Detect which cell encompasses the target text, then output its (x, y) center coordinate. 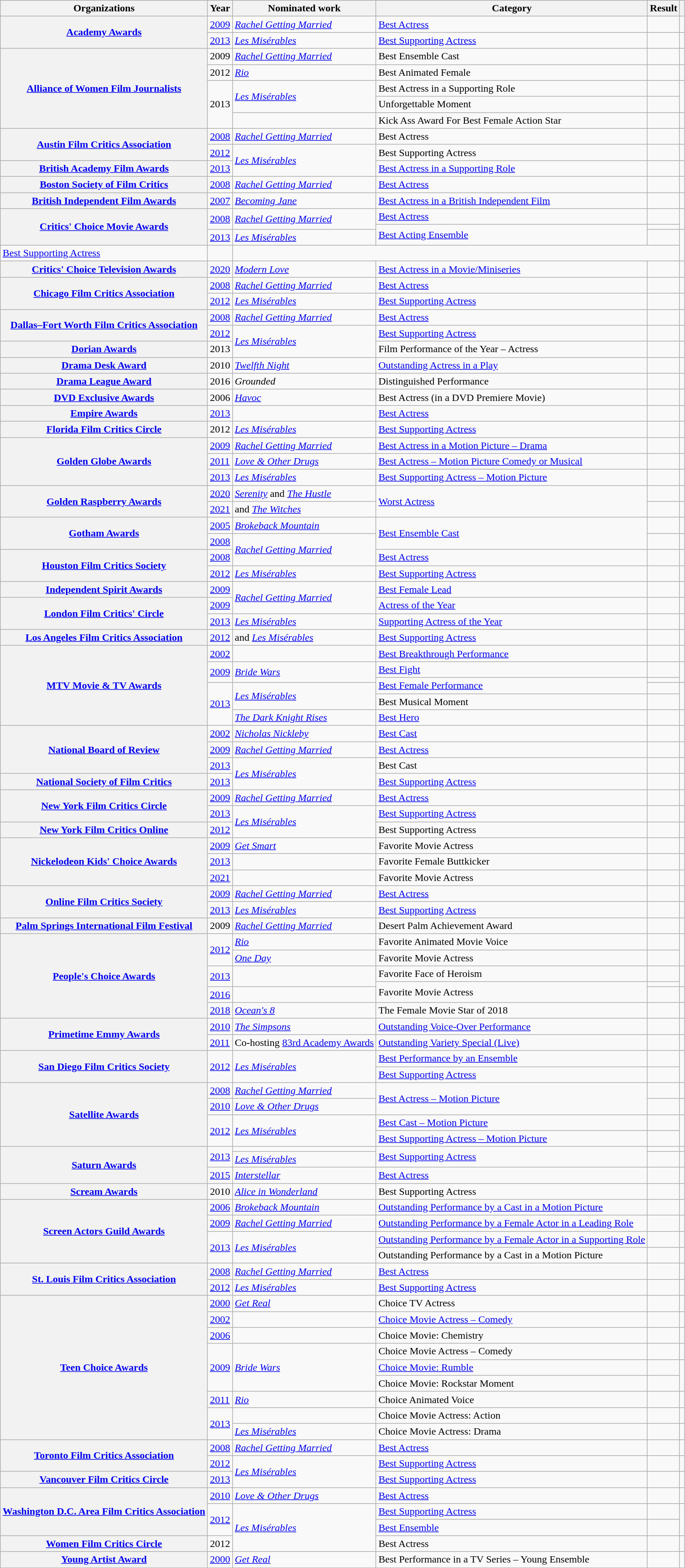
Result (664, 8)
Nicholas Nickleby (304, 734)
Best Actress (in a DVD Premiere Movie) (512, 397)
Favorite Animated Movie Voice (512, 942)
Empire Awards (104, 413)
Best Actress – Motion Picture Comedy or Musical (512, 462)
Best Actress – Motion Picture (512, 1098)
The Dark Knight Rises (304, 718)
Choice Movie Actress: Drama (512, 1431)
Best Fight (512, 669)
Teen Choice Awards (104, 1367)
Havoc (304, 397)
Outstanding Performance by a Female Actor in a Supporting Role (512, 1239)
British Academy Film Awards (104, 168)
Young Artist Award (104, 1560)
Online Film Critics Society (104, 902)
Women Film Critics Circle (104, 1544)
Distinguished Performance (512, 381)
Gotham Awards (104, 533)
British Independent Film Awards (104, 201)
Choice Movie: Rumble (512, 1367)
Alice in Wonderland (304, 1191)
Best Breakthrough Performance (512, 653)
Saturn Awards (104, 1165)
Grounded (304, 381)
Outstanding Variety Special (Live) (512, 1043)
Best Animated Female (512, 72)
Academy Awards (104, 32)
Unforgettable Moment (512, 104)
Alliance of Women Film Journalists (104, 88)
Austin Film Critics Association (104, 144)
and The Witches (304, 509)
Best Actress in a Movie/Miniseries (512, 269)
Nickelodeon Kids' Choice Awards (104, 862)
The Female Movie Star of 2018 (512, 1011)
Best Performance by an Ensemble (512, 1059)
Best Performance in a TV Series – Young Ensemble (512, 1560)
Best Ensemble (512, 1528)
The Simpsons (304, 1027)
Ocean's 8 (304, 1011)
Desert Palm Achievement Award (512, 926)
Best Actress in a British Independent Film (512, 201)
Best Female Lead (512, 589)
Supporting Actress of the Year (512, 621)
San Diego Film Critics Society (104, 1067)
New York Film Critics Circle (104, 806)
Chicago Film Critics Association (104, 293)
2015 (220, 1175)
Primetime Emmy Awards (104, 1035)
2018 (220, 1011)
Favorite Face of Heroism (512, 974)
Twelfth Night (304, 365)
St. Louis Film Critics Association (104, 1279)
Outstanding Performance by a Female Actor in a Leading Role (512, 1223)
and Les Misérables (304, 637)
Dallas–Fort Worth Film Critics Association (104, 325)
Choice Animated Voice (512, 1399)
Washington D.C. Area Film Critics Association (104, 1512)
2005 (220, 525)
Best Hero (512, 718)
Outstanding Voice-Over Performance (512, 1027)
Palm Springs International Film Festival (104, 926)
Screen Actors Guild Awards (104, 1231)
Choice Movie: Chemistry (512, 1335)
Independent Spirit Awards (104, 589)
Best Actress in a Motion Picture – Drama (512, 446)
Toronto Film Critics Association (104, 1456)
Film Performance of the Year – Actress (512, 349)
National Board of Review (104, 750)
Favorite Female Buttkicker (512, 862)
Worst Actress (512, 501)
Scream Awards (104, 1191)
Best Acting Ensemble (512, 235)
Best Female Performance (512, 685)
Co-hosting 83rd Academy Awards (304, 1043)
Drama Desk Award (104, 365)
Actress of the Year (512, 605)
London Film Critics' Circle (104, 613)
Interstellar (304, 1175)
Dorian Awards (104, 349)
Nominated work (304, 8)
Get Smart (304, 846)
Florida Film Critics Circle (104, 429)
Best Musical Moment (512, 701)
Choice TV Actress (512, 1303)
Modern Love (304, 269)
Golden Globe Awards (104, 462)
Satellite Awards (104, 1114)
Serenity and The Hustle (304, 493)
Organizations (104, 8)
Best Cast – Motion Picture (512, 1122)
Choice Movie Actress: Action (512, 1415)
Kick Ass Award For Best Female Action Star (512, 120)
Year (220, 8)
DVD Exclusive Awards (104, 397)
Boston Society of Film Critics (104, 184)
Houston Film Critics Society (104, 565)
Becoming Jane (304, 201)
Los Angeles Film Critics Association (104, 637)
2007 (220, 201)
Golden Raspberry Awards (104, 501)
Category (512, 8)
MTV Movie & TV Awards (104, 685)
People's Choice Awards (104, 976)
National Society of Film Critics (104, 782)
New York Film Critics Online (104, 830)
Choice Movie: Rockstar Moment (512, 1383)
Critics' Choice Movie Awards (104, 227)
Critics' Choice Television Awards (104, 269)
Vancouver Film Critics Circle (104, 1480)
Outstanding Actress in a Play (512, 365)
One Day (304, 958)
Drama League Award (104, 381)
